Search for the cell housing the specified text and yield its (X, Y) center coordinate. 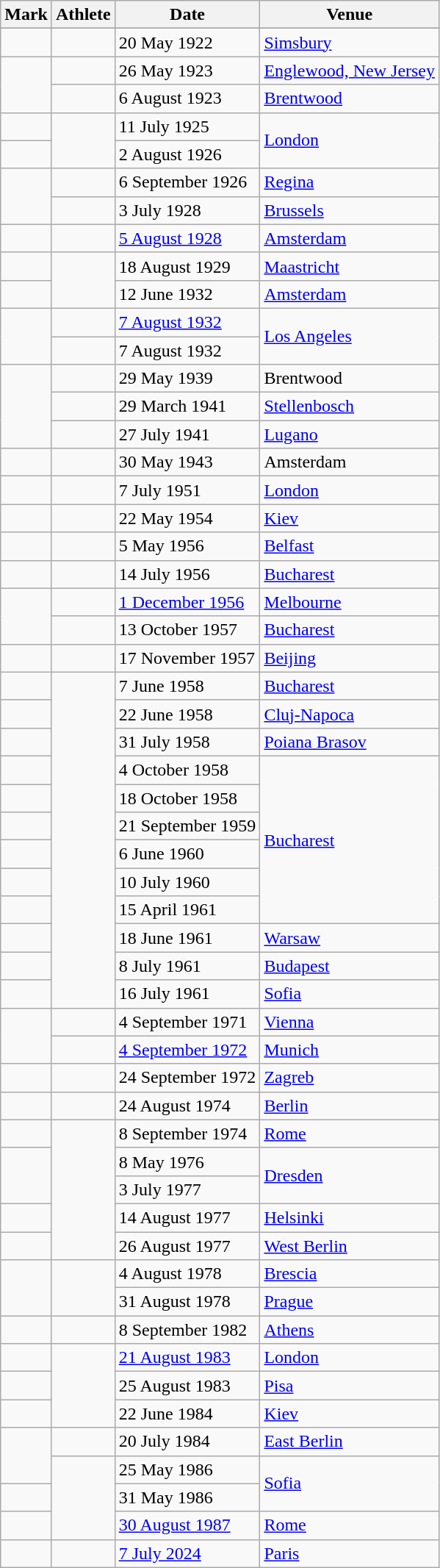
8 September 1982 (187, 1330)
1 December 1956 (187, 602)
31 May 1986 (187, 1497)
27 July 1941 (187, 434)
Lugano (350, 434)
6 June 1960 (187, 854)
Simsbury (350, 43)
21 August 1983 (187, 1358)
7 July 2024 (187, 1553)
Melbourne (350, 602)
22 May 1954 (187, 518)
24 August 1974 (187, 1106)
7 July 1951 (187, 490)
22 June 1984 (187, 1414)
Mark (26, 15)
17 November 1957 (187, 658)
5 May 1956 (187, 546)
21 September 1959 (187, 826)
20 May 1922 (187, 43)
10 July 1960 (187, 882)
11 July 1925 (187, 126)
Maastricht (350, 266)
29 March 1941 (187, 407)
30 May 1943 (187, 462)
22 June 1958 (187, 714)
4 September 1971 (187, 1022)
Athens (350, 1330)
3 July 1977 (187, 1189)
15 April 1961 (187, 910)
Stellenbosch (350, 407)
Prague (350, 1302)
Date (187, 15)
29 May 1939 (187, 379)
Belfast (350, 546)
Berlin (350, 1106)
7 June 1958 (187, 686)
Budapest (350, 966)
Helsinki (350, 1217)
Munich (350, 1050)
Dresden (350, 1175)
26 May 1923 (187, 71)
Vienna (350, 1022)
18 August 1929 (187, 266)
25 August 1983 (187, 1386)
8 May 1976 (187, 1161)
Warsaw (350, 938)
18 October 1958 (187, 798)
20 July 1984 (187, 1442)
Athlete (83, 15)
14 July 1956 (187, 574)
Brussels (350, 210)
4 August 1978 (187, 1274)
18 June 1961 (187, 938)
Englewood, New Jersey (350, 71)
12 June 1932 (187, 294)
Los Angeles (350, 336)
8 July 1961 (187, 966)
30 August 1987 (187, 1525)
6 September 1926 (187, 182)
Cluj-Napoca (350, 714)
31 August 1978 (187, 1302)
Regina (350, 182)
Pisa (350, 1386)
West Berlin (350, 1246)
5 August 1928 (187, 238)
6 August 1923 (187, 99)
4 September 1972 (187, 1050)
8 September 1974 (187, 1134)
24 September 1972 (187, 1078)
4 October 1958 (187, 770)
Beijing (350, 658)
Brescia (350, 1274)
2 August 1926 (187, 154)
26 August 1977 (187, 1246)
25 May 1986 (187, 1469)
East Berlin (350, 1442)
3 July 1928 (187, 210)
31 July 1958 (187, 742)
14 August 1977 (187, 1217)
Poiana Brasov (350, 742)
Zagreb (350, 1078)
Paris (350, 1553)
13 October 1957 (187, 630)
16 July 1961 (187, 994)
Venue (350, 15)
